From the cell containing the given text, extract its center point as (X, Y) coordinate. 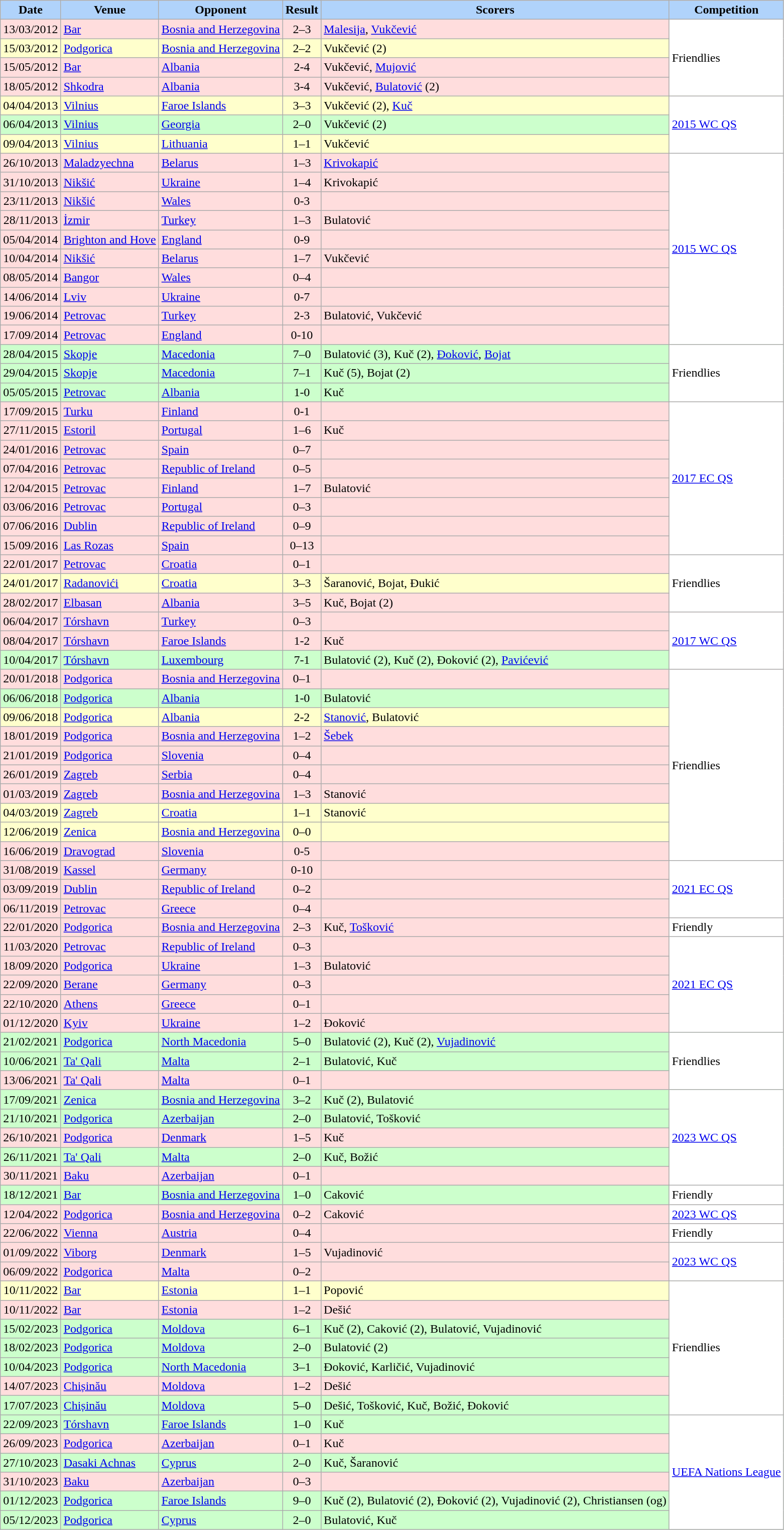
2–2 (302, 48)
7–0 (302, 354)
01/09/2022 (31, 1252)
26/11/2021 (31, 1156)
Maladzyechna (109, 163)
Bulatović (2), Kuč (2), Vujadinović (495, 1042)
Georgia (221, 125)
Serbia (221, 774)
21/02/2021 (31, 1042)
07/04/2016 (31, 468)
30/11/2021 (31, 1176)
6–1 (302, 1329)
Kassel (109, 870)
Kuč (2), Caković (2), Bulatović, Vujadinović (495, 1329)
03/06/2016 (31, 507)
Bangor (109, 278)
3–2 (302, 1099)
0-5 (302, 851)
3–5 (302, 603)
29/04/2015 (31, 373)
Bulatović, Tošković (495, 1118)
06/09/2022 (31, 1271)
Elbasan (109, 603)
01/03/2019 (31, 793)
2-2 (302, 717)
17/07/2023 (31, 1405)
3–1 (302, 1367)
08/04/2017 (31, 641)
Bulatović (2), Kuč (2), Đoković (2), Pavićević (495, 660)
0–0 (302, 832)
17/09/2015 (31, 411)
Vukčević, Bulatović (2) (495, 86)
04/03/2019 (31, 812)
Las Rozas (109, 545)
Kuč, Šaranović (495, 1463)
Stanović, Bulatović (495, 717)
Vukčević (2), Kuč (495, 105)
09/04/2013 (31, 144)
Athens (109, 1004)
18/01/2019 (31, 736)
15/03/2012 (31, 48)
15/09/2016 (31, 545)
0-7 (302, 297)
Kuč (2), Bulatović (2), Đoković (2), Vujadinović (2), Christiansen (og) (495, 1501)
11/03/2020 (31, 947)
2-4 (302, 67)
Bulatović (3), Kuč (2), Đoković, Bojat (495, 354)
06/04/2013 (31, 125)
Kuč (5), Bojat (2) (495, 373)
Luxembourg (221, 660)
Opponent (221, 10)
Kuč, Bojat (2) (495, 603)
12/06/2019 (31, 832)
28/04/2015 (31, 354)
01/12/2020 (31, 1023)
22/09/2023 (31, 1424)
04/04/2013 (31, 105)
22/06/2022 (31, 1233)
31/10/2013 (31, 182)
Kuč, Božić (495, 1156)
09/06/2018 (31, 717)
Viborg (109, 1252)
26/01/2019 (31, 774)
16/06/2019 (31, 851)
Estoril (109, 430)
27/11/2015 (31, 430)
23/11/2013 (31, 201)
Malesija, Vukčević (495, 29)
7-1 (302, 660)
0–7 (302, 449)
05/04/2014 (31, 240)
24/01/2016 (31, 449)
22/10/2020 (31, 1004)
Turku (109, 411)
26/10/2021 (31, 1137)
Berane (109, 985)
21/01/2019 (31, 755)
Popović (495, 1290)
Result (302, 10)
Šebek (495, 736)
Brighton and Hove (109, 240)
15/02/2023 (31, 1329)
9–0 (302, 1501)
Venue (109, 10)
17/09/2014 (31, 335)
2-3 (302, 316)
0–5 (302, 468)
20/01/2018 (31, 679)
UEFA Nations League (726, 1472)
05/12/2023 (31, 1520)
07/06/2016 (31, 526)
1–4 (302, 182)
Vujadinović (495, 1252)
22/01/2020 (31, 927)
06/06/2018 (31, 698)
08/05/2014 (31, 278)
18/02/2023 (31, 1348)
Bulatović (2) (495, 1348)
Kuč (2), Bulatović (495, 1099)
Scorers (495, 10)
Đoković (495, 1023)
0-9 (302, 240)
19/06/2014 (31, 316)
İzmir (109, 220)
Đoković, Karličić, Vujadinović (495, 1367)
1-2 (302, 641)
Lviv (109, 297)
7–1 (302, 373)
0–9 (302, 526)
Radanovići (109, 583)
Competition (726, 10)
0–13 (302, 545)
06/04/2017 (31, 622)
18/09/2020 (31, 966)
18/05/2012 (31, 86)
Shkodra (109, 86)
10/04/2014 (31, 259)
15/05/2012 (31, 67)
Šaranović, Bojat, Đukić (495, 583)
Dasaki Achnas (109, 1463)
Austria (221, 1233)
Vukčević, Mujović (495, 67)
2017 EC QS (726, 478)
21/10/2021 (31, 1118)
31/08/2019 (31, 870)
Date (31, 10)
01/12/2023 (31, 1501)
28/02/2017 (31, 603)
06/11/2019 (31, 908)
10/04/2017 (31, 660)
Dešić, Tošković, Kuč, Božić, Đoković (495, 1405)
22/09/2020 (31, 985)
18/12/2021 (31, 1195)
17/09/2021 (31, 1099)
26/10/2013 (31, 163)
10/04/2023 (31, 1367)
26/09/2023 (31, 1443)
Kyiv (109, 1023)
Dravograd (109, 851)
2–1 (302, 1061)
Bulatović, Vukčević (495, 316)
27/10/2023 (31, 1463)
1–6 (302, 430)
Lithuania (221, 144)
3-4 (302, 86)
12/04/2015 (31, 488)
22/01/2017 (31, 564)
28/11/2013 (31, 220)
31/10/2023 (31, 1482)
24/01/2017 (31, 583)
10/06/2021 (31, 1061)
03/09/2019 (31, 889)
12/04/2022 (31, 1214)
14/07/2023 (31, 1386)
13/06/2021 (31, 1080)
05/05/2015 (31, 392)
2017 WC QS (726, 641)
0-1 (302, 411)
0-3 (302, 201)
14/06/2014 (31, 297)
Vienna (109, 1233)
13/03/2012 (31, 29)
Kuč, Tošković (495, 927)
